Locate the cell with the specified text and output its [x, y] center coordinate. 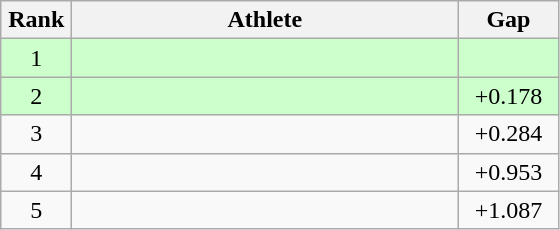
+0.178 [508, 96]
Gap [508, 20]
3 [36, 134]
+0.284 [508, 134]
Rank [36, 20]
2 [36, 96]
Athlete [265, 20]
+1.087 [508, 210]
+0.953 [508, 172]
4 [36, 172]
5 [36, 210]
1 [36, 58]
